Detect which cell encompasses the target text, then output its [X, Y] center coordinate. 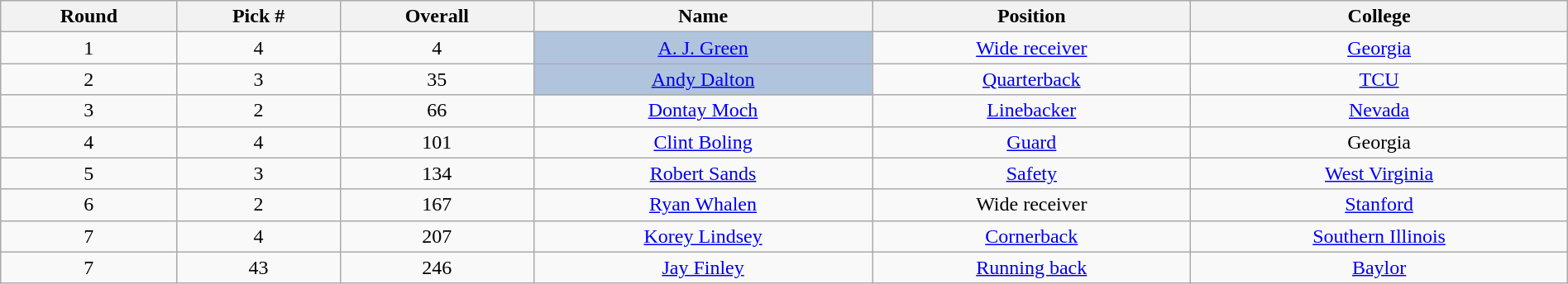
1 [89, 48]
Name [703, 17]
Quarterback [1032, 79]
207 [437, 236]
167 [437, 205]
Clint Boling [703, 142]
Cornerback [1032, 236]
66 [437, 111]
Position [1032, 17]
Dontay Moch [703, 111]
Southern Illinois [1379, 236]
101 [437, 142]
College [1379, 17]
TCU [1379, 79]
Overall [437, 17]
5 [89, 173]
43 [258, 267]
35 [437, 79]
Nevada [1379, 111]
Pick # [258, 17]
6 [89, 205]
Safety [1032, 173]
Korey Lindsey [703, 236]
Stanford [1379, 205]
Baylor [1379, 267]
Linebacker [1032, 111]
Robert Sands [703, 173]
Andy Dalton [703, 79]
Round [89, 17]
Running back [1032, 267]
A. J. Green [703, 48]
West Virginia [1379, 173]
246 [437, 267]
Ryan Whalen [703, 205]
Guard [1032, 142]
134 [437, 173]
Jay Finley [703, 267]
